Search for the cell housing the specified text and yield its [X, Y] center coordinate. 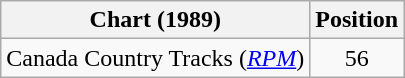
56 [357, 58]
Chart (1989) [156, 20]
Position [357, 20]
Canada Country Tracks (RPM) [156, 58]
